Locate the cell with the specified text and output its [x, y] center coordinate. 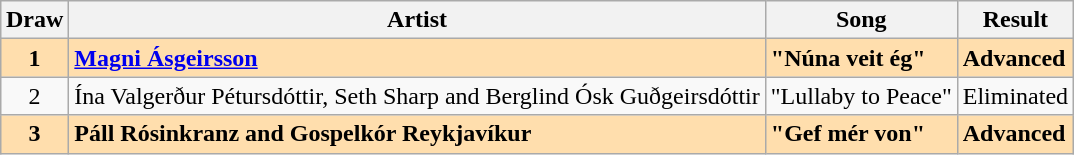
"Gef mér von" [861, 134]
"Lullaby to Peace" [861, 96]
Result [1015, 20]
Artist [417, 20]
Eliminated [1015, 96]
Páll Rósinkranz and Gospelkór Reykjavíkur [417, 134]
Magni Ásgeirsson [417, 58]
Ína Valgerður Pétursdóttir, Seth Sharp and Berglind Ósk Guðgeirsdóttir [417, 96]
1 [34, 58]
"Núna veit ég" [861, 58]
2 [34, 96]
Draw [34, 20]
Song [861, 20]
3 [34, 134]
